For the text-containing cell, return its midpoint in (X, Y) coordinate format. 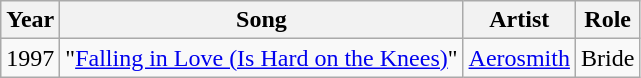
Artist (519, 20)
Song (262, 20)
1997 (30, 58)
Bride (607, 58)
Year (30, 20)
Role (607, 20)
Aerosmith (519, 58)
"Falling in Love (Is Hard on the Knees)" (262, 58)
